Search for the cell housing the specified text and yield its [X, Y] center coordinate. 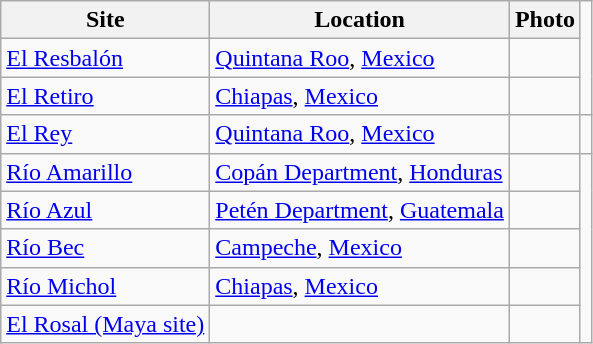
Site [106, 20]
Photo [544, 20]
Río Amarillo [106, 172]
Copán Department, Honduras [360, 172]
El Rosal (Maya site) [106, 324]
Río Michol [106, 286]
El Retiro [106, 96]
Campeche, Mexico [360, 248]
El Resbalón [106, 58]
Río Bec [106, 248]
Location [360, 20]
Río Azul [106, 210]
Petén Department, Guatemala [360, 210]
El Rey [106, 134]
